Return the (X, Y) coordinate for the center point of the cell that contains the specified text.  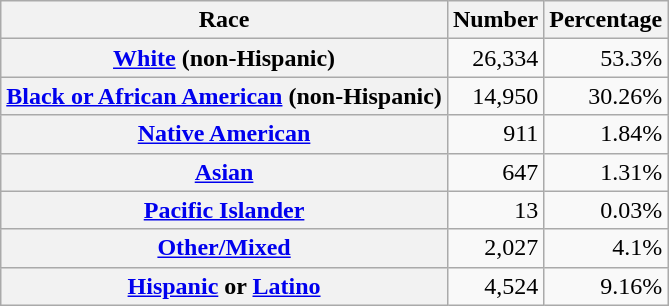
Other/Mixed (224, 248)
9.16% (606, 286)
30.26% (606, 96)
Pacific Islander (224, 210)
1.31% (606, 172)
Hispanic or Latino (224, 286)
Native American (224, 134)
Number (495, 20)
2,027 (495, 248)
647 (495, 172)
0.03% (606, 210)
Asian (224, 172)
Black or African American (non-Hispanic) (224, 96)
Percentage (606, 20)
14,950 (495, 96)
911 (495, 134)
13 (495, 210)
4.1% (606, 248)
53.3% (606, 58)
Race (224, 20)
1.84% (606, 134)
26,334 (495, 58)
4,524 (495, 286)
White (non-Hispanic) (224, 58)
